Identify which cell holds the provided text, then report its [X, Y] central coordinate. 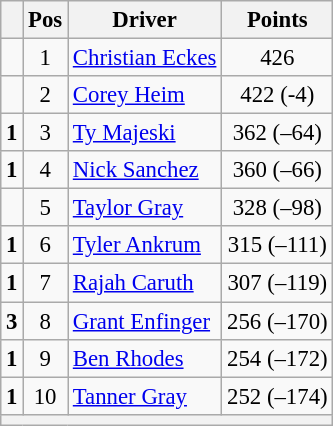
4 [46, 170]
360 (–66) [278, 170]
7 [46, 283]
Taylor Gray [145, 208]
Driver [145, 20]
Tanner Gray [145, 396]
Points [278, 20]
328 (–98) [278, 208]
10 [46, 396]
2 [46, 95]
Corey Heim [145, 95]
307 (–119) [278, 283]
9 [46, 358]
Grant Enfinger [145, 321]
8 [46, 321]
Tyler Ankrum [145, 245]
Christian Eckes [145, 58]
252 (–174) [278, 396]
Nick Sanchez [145, 170]
Ben Rhodes [145, 358]
256 (–170) [278, 321]
Rajah Caruth [145, 283]
426 [278, 58]
6 [46, 245]
362 (–64) [278, 133]
422 (-4) [278, 95]
254 (–172) [278, 358]
Pos [46, 20]
Ty Majeski [145, 133]
315 (–111) [278, 245]
5 [46, 208]
